Scan for the cell matching the given text and deliver its (x, y) coordinate at center. 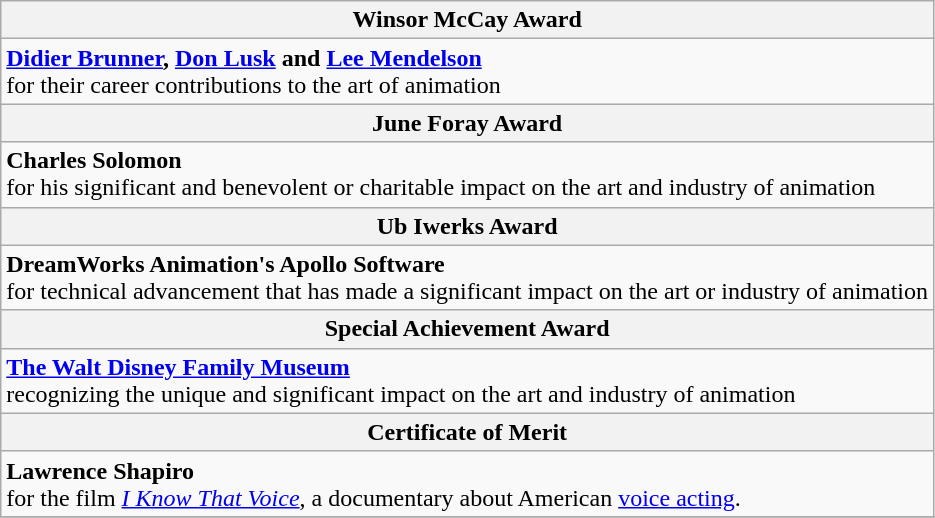
Charles Solomonfor his significant and benevolent or charitable impact on the art and industry of animation (468, 174)
Certificate of Merit (468, 432)
Special Achievement Award (468, 329)
Winsor McCay Award (468, 20)
Didier Brunner, Don Lusk and Lee Mendelsonfor their career contributions to the art of animation (468, 72)
Lawrence Shapirofor the film I Know That Voice, a documentary about American voice acting. (468, 484)
June Foray Award (468, 123)
DreamWorks Animation's Apollo Softwarefor technical advancement that has made a significant impact on the art or industry of animation (468, 278)
Ub Iwerks Award (468, 226)
The Walt Disney Family Museumrecognizing the unique and significant impact on the art and industry of animation (468, 380)
